Provide the (X, Y) coordinate of the cell's center where the given text is located.  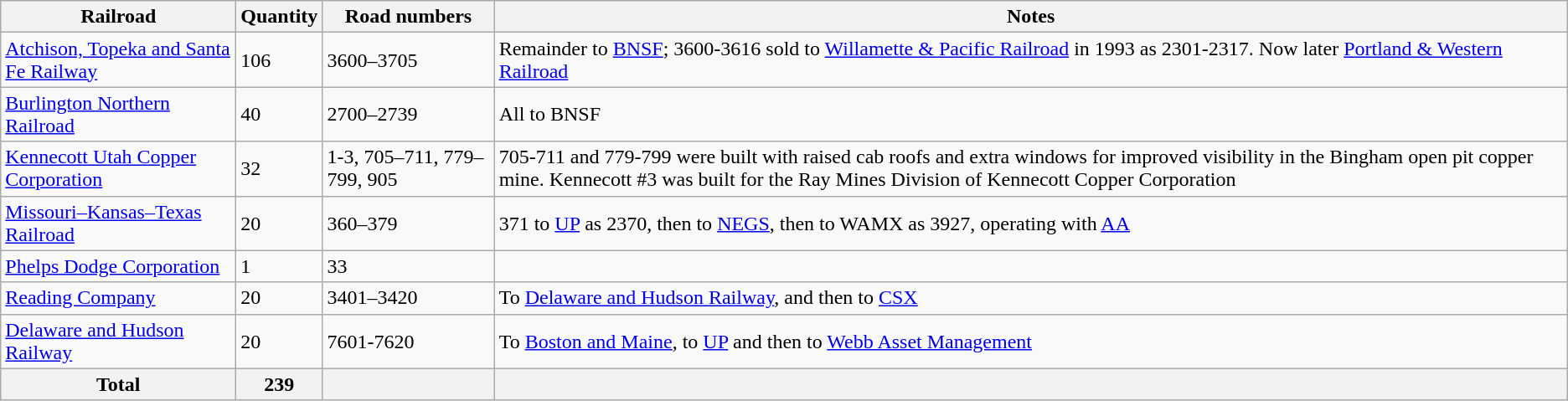
360–379 (409, 223)
Notes (1030, 17)
To Boston and Maine, to UP and then to Webb Asset Management (1030, 342)
239 (280, 384)
Quantity (280, 17)
Atchison, Topeka and Santa Fe Railway (119, 60)
2700–2739 (409, 114)
371 to UP as 2370, then to NEGS, then to WAMX as 3927, operating with AA (1030, 223)
Total (119, 384)
Reading Company (119, 298)
Kennecott Utah Copper Corporation (119, 169)
Phelps Dodge Corporation (119, 266)
Missouri–Kansas–Texas Railroad (119, 223)
Delaware and Hudson Railway (119, 342)
106 (280, 60)
33 (409, 266)
1 (280, 266)
Remainder to BNSF; 3600-3616 sold to Willamette & Pacific Railroad in 1993 as 2301-2317. Now later Portland & Western Railroad (1030, 60)
Railroad (119, 17)
Road numbers (409, 17)
To Delaware and Hudson Railway, and then to CSX (1030, 298)
All to BNSF (1030, 114)
7601-7620 (409, 342)
1-3, 705–711, 779–799, 905 (409, 169)
32 (280, 169)
3401–3420 (409, 298)
3600–3705 (409, 60)
40 (280, 114)
Burlington Northern Railroad (119, 114)
